Provide the (X, Y) coordinate of the cell's center where the given text is located.  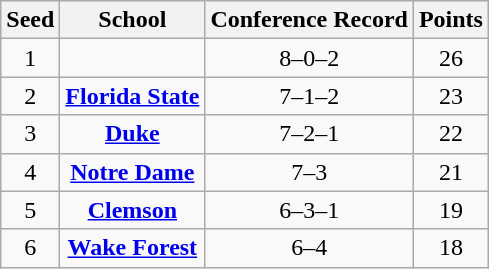
8–0–2 (310, 58)
2 (30, 96)
3 (30, 134)
Clemson (132, 210)
Points (450, 20)
23 (450, 96)
Duke (132, 134)
21 (450, 172)
Florida State (132, 96)
Wake Forest (132, 248)
18 (450, 248)
Seed (30, 20)
7–1–2 (310, 96)
7–3 (310, 172)
19 (450, 210)
22 (450, 134)
Notre Dame (132, 172)
5 (30, 210)
School (132, 20)
7–2–1 (310, 134)
6 (30, 248)
4 (30, 172)
1 (30, 58)
Conference Record (310, 20)
6–3–1 (310, 210)
6–4 (310, 248)
26 (450, 58)
